Output the [x, y] coordinate of the center of the cell containing the given text.  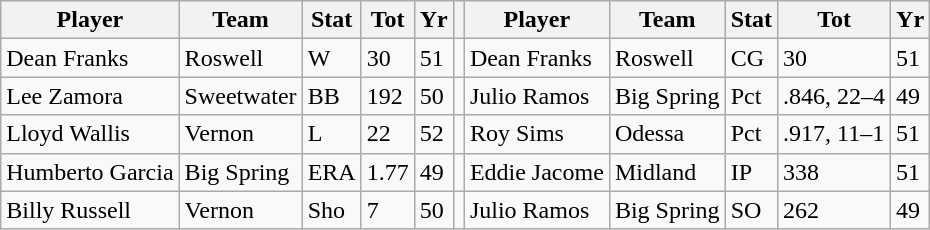
Lee Zamora [90, 96]
Midland [667, 172]
L [332, 134]
Roy Sims [536, 134]
IP [751, 172]
ERA [332, 172]
.917, 11–1 [834, 134]
Lloyd Wallis [90, 134]
CG [751, 58]
7 [388, 210]
Humberto Garcia [90, 172]
BB [332, 96]
SO [751, 210]
52 [434, 134]
Sweetwater [240, 96]
1.77 [388, 172]
192 [388, 96]
Odessa [667, 134]
262 [834, 210]
Eddie Jacome [536, 172]
Billy Russell [90, 210]
338 [834, 172]
22 [388, 134]
.846, 22–4 [834, 96]
W [332, 58]
Sho [332, 210]
